Return the (X, Y) coordinate for the center point of the cell that contains the specified text.  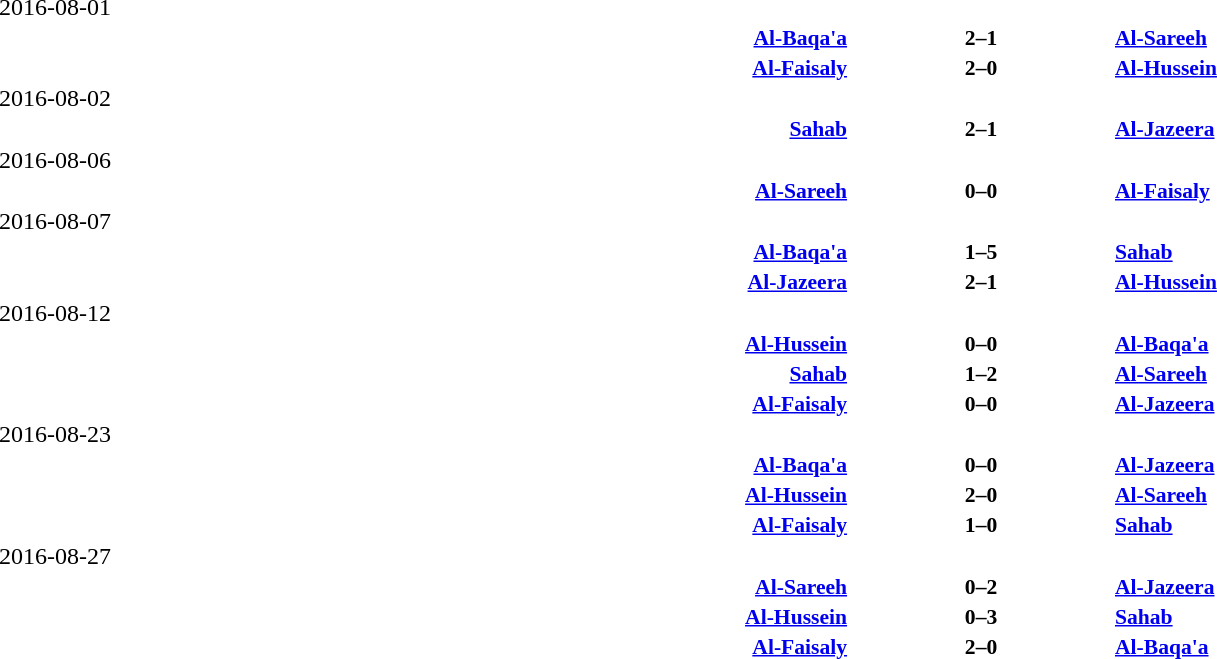
1–2 (981, 374)
1–5 (981, 252)
0–2 (981, 586)
1–0 (981, 525)
0–3 (981, 616)
